For the text-containing cell, return its midpoint in [x, y] coordinate format. 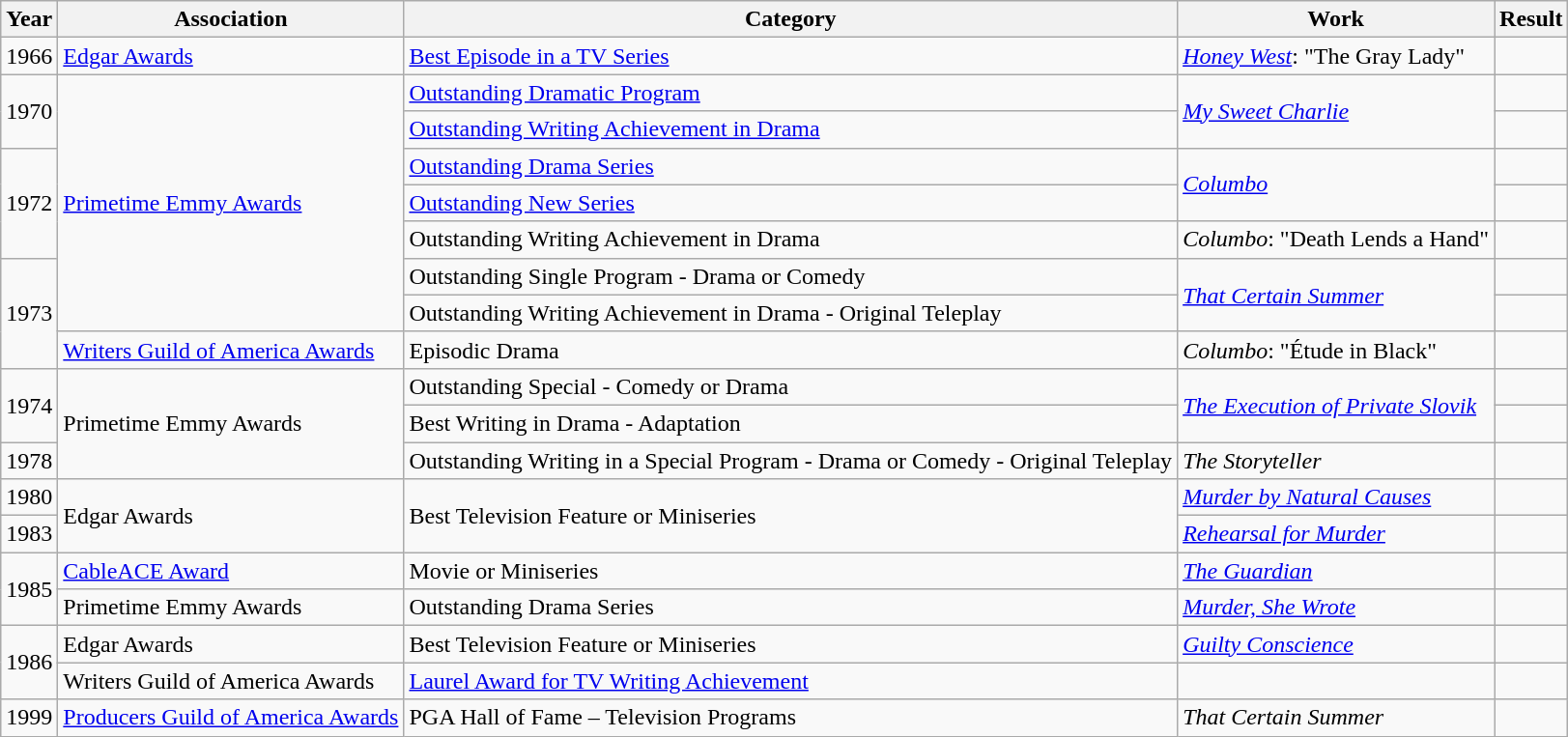
1974 [29, 405]
Outstanding Writing Achievement in Drama - Original Teleplay [790, 313]
Result [1531, 19]
The Guardian [1336, 571]
Work [1336, 19]
1970 [29, 111]
The Execution of Private Slovik [1336, 405]
1973 [29, 313]
Outstanding Writing in a Special Program - Drama or Comedy - Original Teleplay [790, 461]
Association [231, 19]
Laurel Award for TV Writing Achievement [790, 681]
1986 [29, 663]
Rehearsal for Murder [1336, 534]
1978 [29, 461]
Episodic Drama [790, 350]
1983 [29, 534]
1999 [29, 718]
Honey West: "The Gray Lady" [1336, 56]
1985 [29, 589]
Guilty Conscience [1336, 644]
Producers Guild of America Awards [231, 718]
1980 [29, 497]
CableACE Award [231, 571]
My Sweet Charlie [1336, 111]
Best Episode in a TV Series [790, 56]
Columbo: "Death Lends a Hand" [1336, 240]
Outstanding Dramatic Program [790, 93]
PGA Hall of Fame – Television Programs [790, 718]
Category [790, 19]
Murder, She Wrote [1336, 608]
Movie or Miniseries [790, 571]
Outstanding New Series [790, 203]
Outstanding Special - Comedy or Drama [790, 386]
Year [29, 19]
Columbo [1336, 184]
Outstanding Single Program - Drama or Comedy [790, 276]
The Storyteller [1336, 461]
1966 [29, 56]
Murder by Natural Causes [1336, 497]
Best Writing in Drama - Adaptation [790, 423]
Columbo: "Étude in Black" [1336, 350]
1972 [29, 203]
